Detect which cell encompasses the target text, then output its [X, Y] center coordinate. 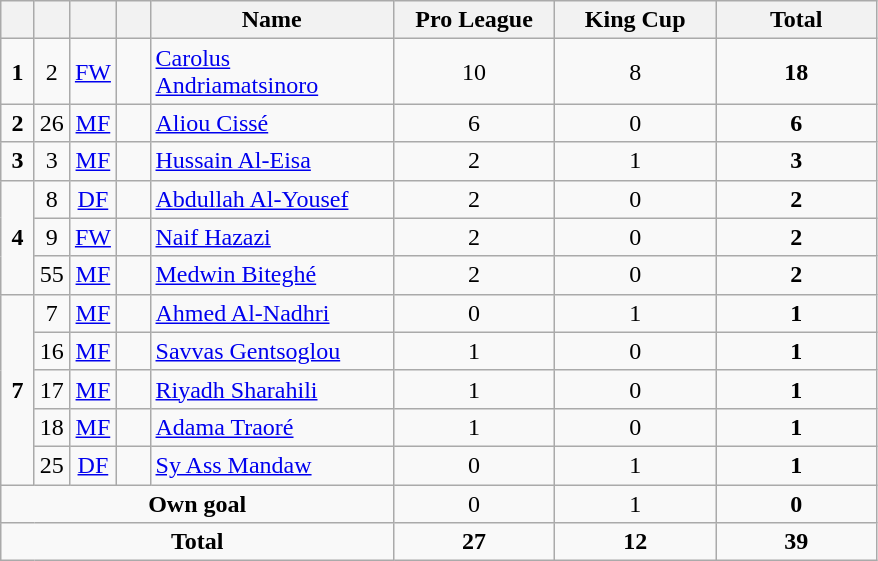
Own goal [198, 503]
Naif Hazazi [272, 237]
Medwin Biteghé [272, 275]
12 [636, 542]
16 [52, 351]
9 [52, 237]
10 [474, 72]
4 [18, 237]
Pro League [474, 20]
Aliou Cissé [272, 123]
Savvas Gentsoglou [272, 351]
Ahmed Al-Nadhri [272, 313]
55 [52, 275]
King Cup [636, 20]
Carolus Andriamatsinoro [272, 72]
Riyadh Sharahili [272, 389]
Adama Traoré [272, 427]
27 [474, 542]
Name [272, 20]
17 [52, 389]
Hussain Al-Eisa [272, 161]
26 [52, 123]
Abdullah Al-Yousef [272, 199]
25 [52, 465]
Sy Ass Mandaw [272, 465]
39 [796, 542]
